Return [X, Y] of the center of cell containing provided text 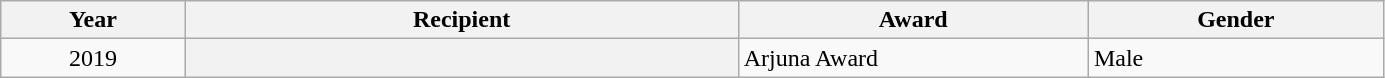
2019 [93, 58]
Male [1236, 58]
Arjuna Award [913, 58]
Award [913, 20]
Recipient [462, 20]
Year [93, 20]
Gender [1236, 20]
